Identify which cell holds the provided text, then report its (X, Y) central coordinate. 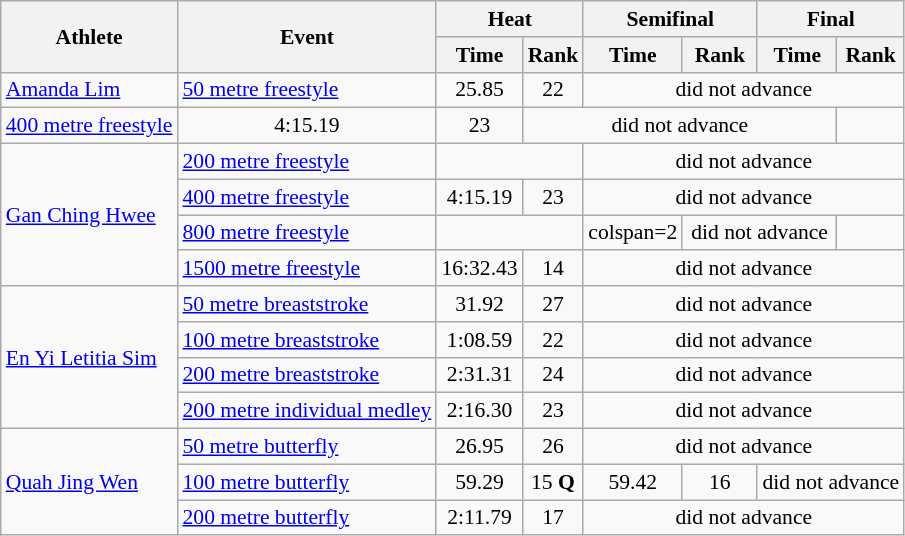
Quah Jing Wen (90, 482)
Gan Ching Hwee (90, 215)
24 (554, 375)
800 metre freestyle (306, 233)
2:31.31 (479, 375)
1500 metre freestyle (306, 269)
26.95 (479, 447)
100 metre breaststroke (306, 340)
59.42 (632, 482)
15 Q (554, 482)
100 metre butterfly (306, 482)
50 metre butterfly (306, 447)
Amanda Lim (90, 90)
17 (554, 518)
Athlete (90, 36)
25.85 (479, 90)
50 metre freestyle (306, 90)
14 (554, 269)
200 metre freestyle (306, 162)
200 metre individual medley (306, 411)
59.29 (479, 482)
Final (830, 19)
Semifinal (670, 19)
200 metre butterfly (306, 518)
Heat (510, 19)
16 (720, 482)
En Yi Letitia Sim (90, 357)
200 metre breaststroke (306, 375)
2:11.79 (479, 518)
31.92 (479, 304)
Event (306, 36)
50 metre breaststroke (306, 304)
1:08.59 (479, 340)
26 (554, 447)
27 (554, 304)
16:32.43 (479, 269)
colspan=2 (632, 233)
2:16.30 (479, 411)
